Detect which cell encompasses the target text, then output its (X, Y) center coordinate. 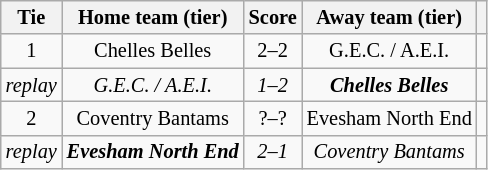
Home team (tier) (153, 17)
Score (273, 17)
2 (32, 118)
Away team (tier) (390, 17)
2–2 (273, 51)
Tie (32, 17)
2–1 (273, 152)
?–? (273, 118)
1–2 (273, 85)
1 (32, 51)
